Return (x, y) of the center of cell containing provided text 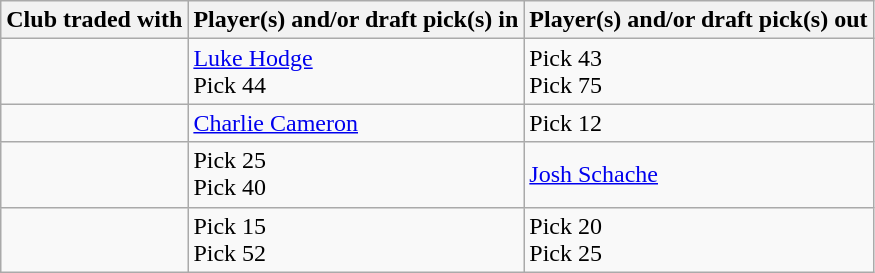
Pick 20Pick 25 (698, 240)
Player(s) and/or draft pick(s) in (356, 20)
Pick 43Pick 75 (698, 72)
Charlie Cameron (356, 123)
Pick 25Pick 40 (356, 174)
Pick 15Pick 52 (356, 240)
Luke HodgePick 44 (356, 72)
Player(s) and/or draft pick(s) out (698, 20)
Josh Schache (698, 174)
Club traded with (94, 20)
Pick 12 (698, 123)
